Return [X, Y] of the center of cell containing provided text 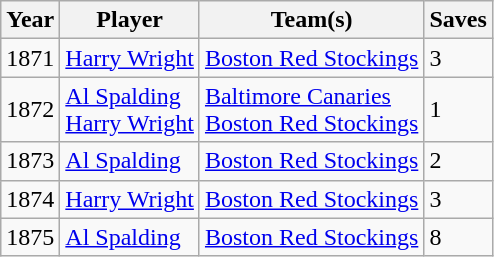
1871 [30, 58]
1872 [30, 110]
8 [458, 237]
Al SpaldingHarry Wright [130, 110]
Saves [458, 20]
1873 [30, 161]
Year [30, 20]
2 [458, 161]
1 [458, 110]
1874 [30, 199]
Player [130, 20]
1875 [30, 237]
Baltimore CanariesBoston Red Stockings [311, 110]
Team(s) [311, 20]
